Return the (x, y) coordinate for the center point of the cell that contains the specified text.  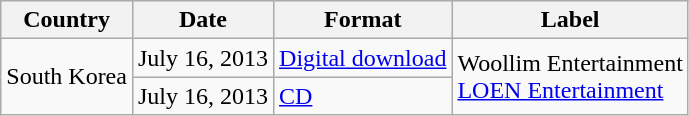
Label (570, 20)
Format (363, 20)
Country (67, 20)
Woollim EntertainmentLOEN Entertainment (570, 77)
Digital download (363, 58)
Date (202, 20)
South Korea (67, 77)
CD (363, 96)
